From the cell containing the given text, extract its center point as [X, Y] coordinate. 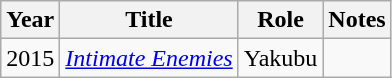
2015 [30, 58]
Intimate Enemies [149, 58]
Role [280, 20]
Notes [357, 20]
Title [149, 20]
Yakubu [280, 58]
Year [30, 20]
